Return the [x, y] coordinate for the center point of the cell that contains the specified text.  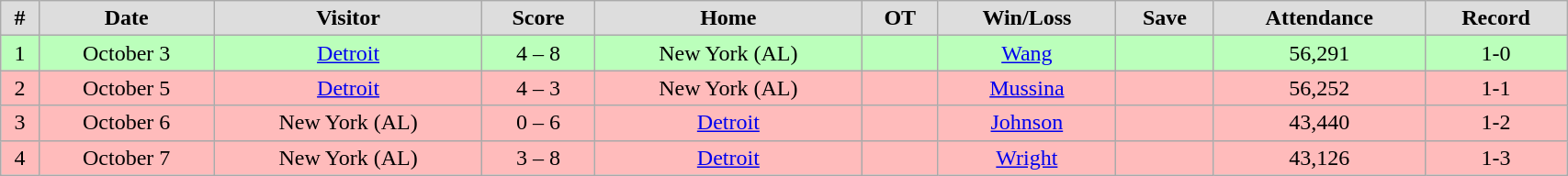
October 6 [127, 123]
43,440 [1319, 123]
1-3 [1496, 158]
Mussina [1027, 88]
4 – 3 [538, 88]
Save [1165, 18]
1 [20, 53]
# [20, 18]
OT [900, 18]
October 7 [127, 158]
4 [20, 158]
Visitor [348, 18]
3 – 8 [538, 158]
1-0 [1496, 53]
0 – 6 [538, 123]
Win/Loss [1027, 18]
October 3 [127, 53]
Record [1496, 18]
Wright [1027, 158]
Home [728, 18]
2 [20, 88]
Date [127, 18]
Wang [1027, 53]
October 5 [127, 88]
Johnson [1027, 123]
4 – 8 [538, 53]
43,126 [1319, 158]
Score [538, 18]
56,291 [1319, 53]
1-2 [1496, 123]
1-1 [1496, 88]
Attendance [1319, 18]
3 [20, 123]
56,252 [1319, 88]
